Search for the cell housing the specified text and yield its [X, Y] center coordinate. 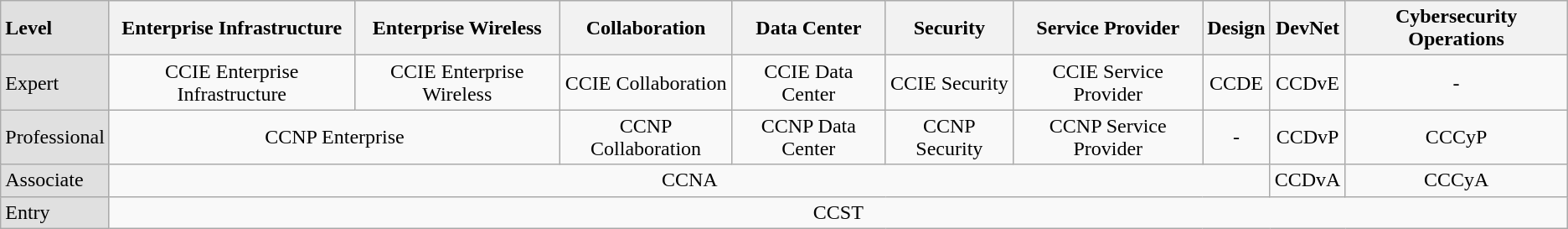
CCIE Enterprise Wireless [457, 82]
Level [55, 29]
Design [1236, 29]
CCNP Security [950, 138]
Expert [55, 82]
Cybersecurity Operations [1456, 29]
Security [950, 29]
CCIE Service Provider [1108, 82]
CCNP Enterprise [334, 138]
CCNP Service Provider [1108, 138]
Associate [55, 180]
Service Provider [1108, 29]
Entry [55, 212]
CCNP Data Center [809, 138]
CCDvE [1308, 82]
Enterprise Wireless [457, 29]
CCIE Data Center [809, 82]
CCNP Collaboration [645, 138]
Professional [55, 138]
CCDvA [1308, 180]
CCDE [1236, 82]
Enterprise Infrastructure [231, 29]
CCCyA [1456, 180]
Data Center [809, 29]
CCIE Enterprise Infrastructure [231, 82]
Collaboration [645, 29]
DevNet [1308, 29]
CCDvP [1308, 138]
CCNA [689, 180]
CCIE Collaboration [645, 82]
CCST [838, 212]
CCIE Security [950, 82]
CCCyP [1456, 138]
